Identify which cell holds the provided text, then report its (x, y) central coordinate. 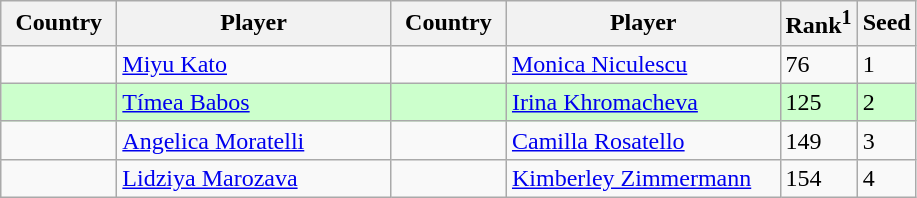
125 (818, 102)
Lidziya Marozava (254, 178)
3 (886, 140)
2 (886, 102)
Tímea Babos (254, 102)
Miyu Kato (254, 64)
Irina Khromacheva (643, 102)
Rank1 (818, 24)
4 (886, 178)
Kimberley Zimmermann (643, 178)
Monica Niculescu (643, 64)
154 (818, 178)
149 (818, 140)
Seed (886, 24)
1 (886, 64)
Camilla Rosatello (643, 140)
Angelica Moratelli (254, 140)
76 (818, 64)
